Pinpoint the cell where the given text exists, returning its (x, y) midpoint coordinate. 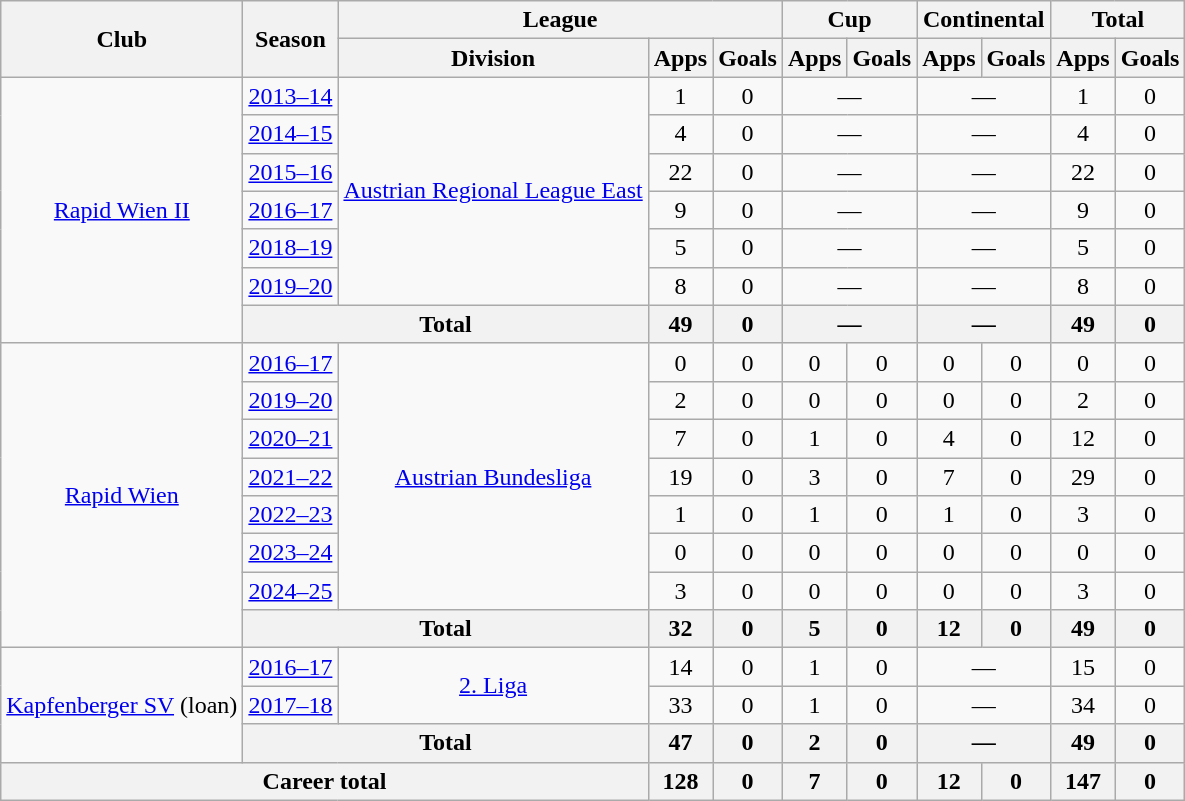
2023–24 (290, 553)
29 (1083, 477)
Austrian Bundesliga (493, 476)
2018–19 (290, 248)
33 (680, 705)
2013–14 (290, 96)
32 (680, 629)
2024–25 (290, 591)
Season (290, 39)
14 (680, 667)
128 (680, 781)
Cup (849, 20)
Continental (984, 20)
Career total (324, 781)
League (560, 20)
Club (122, 39)
19 (680, 477)
Austrian Regional League East (493, 191)
15 (1083, 667)
2. Liga (493, 686)
2021–22 (290, 477)
Kapfenberger SV (loan) (122, 705)
Rapid Wien (122, 495)
34 (1083, 705)
147 (1083, 781)
2022–23 (290, 515)
Rapid Wien II (122, 210)
2017–18 (290, 705)
Division (493, 58)
47 (680, 743)
2020–21 (290, 438)
2015–16 (290, 172)
2014–15 (290, 134)
